Search for the cell housing the specified text and yield its [X, Y] center coordinate. 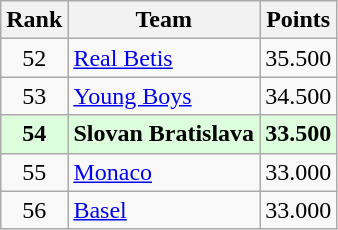
Basel [164, 210]
52 [34, 58]
Points [298, 20]
Monaco [164, 172]
33.500 [298, 134]
Rank [34, 20]
35.500 [298, 58]
Slovan Bratislava [164, 134]
56 [34, 210]
Team [164, 20]
Real Betis [164, 58]
34.500 [298, 96]
Young Boys [164, 96]
55 [34, 172]
53 [34, 96]
54 [34, 134]
